Output the (x, y) coordinate of the center of the cell containing the given text.  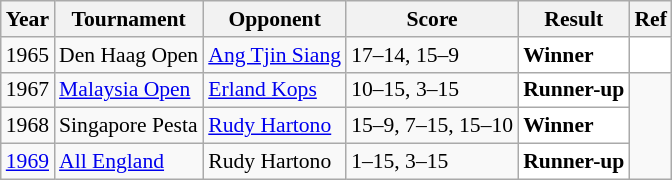
Singapore Pesta (128, 126)
Ang Tjin Siang (274, 55)
1968 (28, 126)
Den Haag Open (128, 55)
1965 (28, 55)
Ref (650, 19)
All England (128, 162)
17–14, 15–9 (432, 55)
Score (432, 19)
1–15, 3–15 (432, 162)
Erland Kops (274, 90)
1967 (28, 90)
15–9, 7–15, 15–10 (432, 126)
1969 (28, 162)
Opponent (274, 19)
Tournament (128, 19)
Malaysia Open (128, 90)
10–15, 3–15 (432, 90)
Result (574, 19)
Year (28, 19)
